Capture the cell that displays the provided text and extract its [x, y] central coordinate. 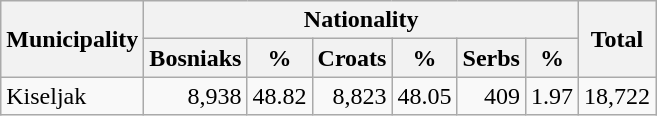
1.97 [552, 96]
Kiseljak [72, 96]
18,722 [618, 96]
Municipality [72, 39]
409 [491, 96]
Serbs [491, 58]
Nationality [362, 20]
Croats [352, 58]
Total [618, 39]
48.05 [424, 96]
48.82 [280, 96]
8,938 [196, 96]
Bosniaks [196, 58]
8,823 [352, 96]
